Provide the (X, Y) coordinate of the cell's center where the given text is located.  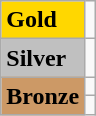
Bronze (43, 96)
Gold (43, 20)
Silver (43, 58)
